Identify which cell holds the provided text, then report its (x, y) central coordinate. 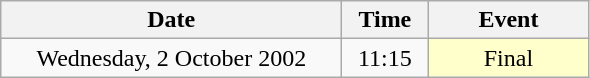
Time (385, 20)
Final (508, 58)
11:15 (385, 58)
Wednesday, 2 October 2002 (172, 58)
Date (172, 20)
Event (508, 20)
